Output the (x, y) coordinate of the center of the cell containing the given text.  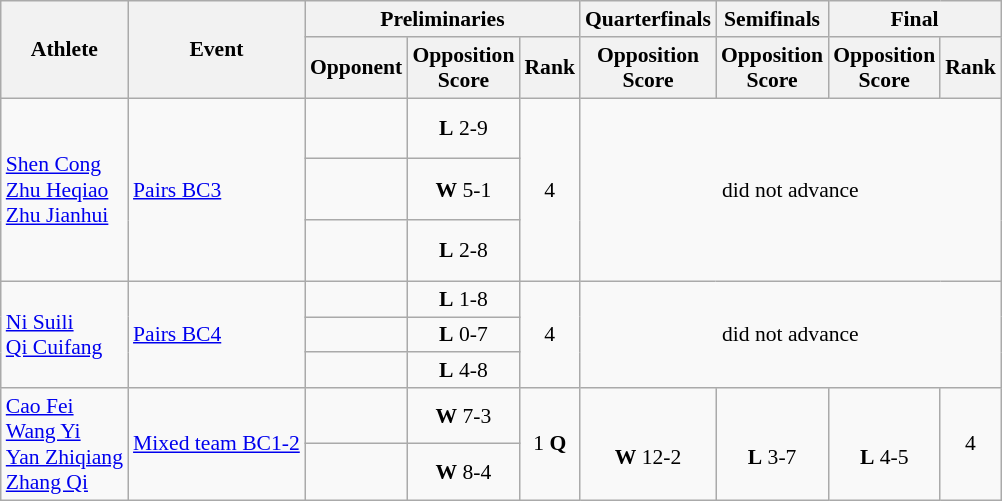
Pairs BC3 (216, 190)
L 1-8 (463, 299)
Final (914, 19)
Pairs BC4 (216, 334)
L 0-7 (463, 335)
L 3-7 (772, 444)
Ni Suili Qi Cuifang (64, 334)
1 Q (550, 444)
Semifinals (772, 19)
Cao Fei Wang Yi Yan Zhiqiang Zhang Qi (64, 444)
W 12-2 (648, 444)
Mixed team BC1-2 (216, 444)
Event (216, 50)
Quarterfinals (648, 19)
Preliminaries (442, 19)
L 2-9 (463, 128)
L 4-5 (884, 444)
Opponent (356, 68)
W 8-4 (463, 472)
W 7-3 (463, 416)
Shen Cong Zhu Heqiao Zhu Jianhui (64, 190)
L 4-8 (463, 371)
Athlete (64, 50)
W 5-1 (463, 190)
L 2-8 (463, 250)
